From the cell containing the given text, extract its center point as [x, y] coordinate. 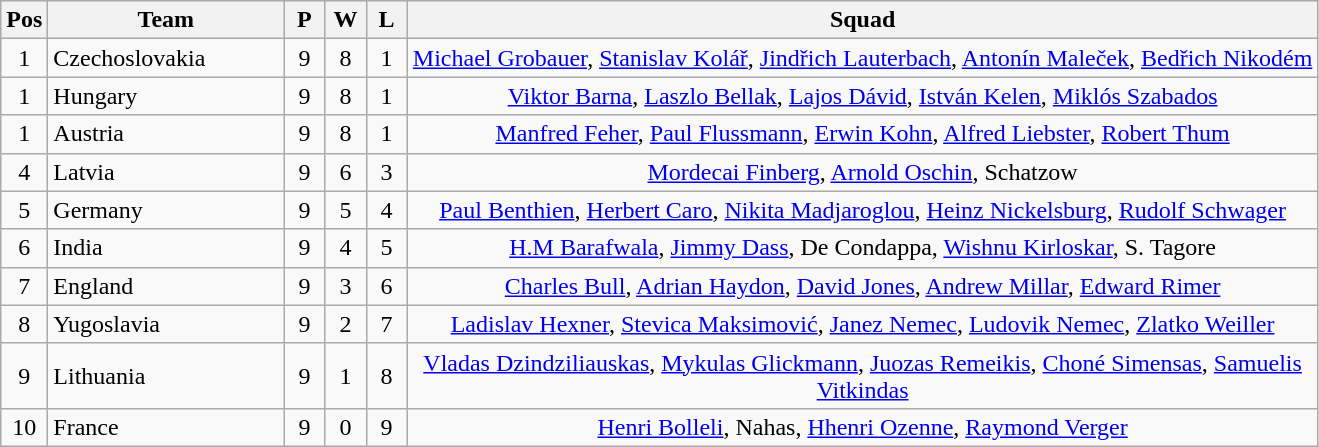
Czechoslovakia [166, 58]
Yugoslavia [166, 324]
W [346, 20]
Pos [24, 20]
Manfred Feher, Paul Flussmann, Erwin Kohn, Alfred Liebster, Robert Thum [862, 134]
Viktor Barna, Laszlo Bellak, Lajos Dávid, István Kelen, Miklós Szabados [862, 96]
Vladas Dzindziliauskas, Mykulas Glickmann, Juozas Remeikis, Choné Simensas, Samuelis Vitkindas [862, 376]
0 [346, 427]
Latvia [166, 172]
P [304, 20]
L [386, 20]
France [166, 427]
Ladislav Hexner, Stevica Maksimović, Janez Nemec, Ludovik Nemec, Zlatko Weiller [862, 324]
Mordecai Finberg, Arnold Oschin, Schatzow [862, 172]
Lithuania [166, 376]
10 [24, 427]
H.M Barafwala, Jimmy Dass, De Condappa, Wishnu Kirloskar, S. Tagore [862, 248]
England [166, 286]
2 [346, 324]
Squad [862, 20]
Germany [166, 210]
Paul Benthien, Herbert Caro, Nikita Madjaroglou, Heinz Nickelsburg, Rudolf Schwager [862, 210]
Hungary [166, 96]
Team [166, 20]
Michael Grobauer, Stanislav Kolář, Jindřich Lauterbach, Antonín Maleček, Bedřich Nikodém [862, 58]
Austria [166, 134]
Charles Bull, Adrian Haydon, David Jones, Andrew Millar, Edward Rimer [862, 286]
Henri Bolleli, Nahas, Hhenri Ozenne, Raymond Verger [862, 427]
India [166, 248]
